Find where the given text appears and provide that cell's center as (x, y) coordinate. 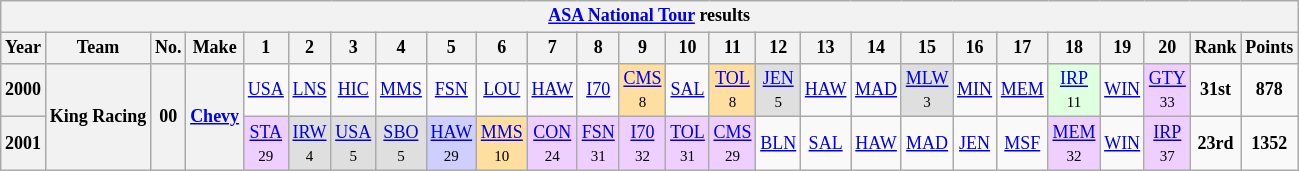
10 (688, 48)
Make (215, 48)
MLW3 (926, 90)
Team (98, 48)
Rank (1216, 48)
MEM (1022, 90)
20 (1167, 48)
2001 (24, 144)
MSF (1022, 144)
MEM32 (1074, 144)
14 (876, 48)
19 (1122, 48)
Points (1270, 48)
CMS29 (732, 144)
13 (826, 48)
Chevy (215, 116)
17 (1022, 48)
FSN31 (598, 144)
BLN (778, 144)
LOU (502, 90)
GTY33 (1167, 90)
1352 (1270, 144)
IRP11 (1074, 90)
00 (168, 116)
1 (266, 48)
No. (168, 48)
12 (778, 48)
MMS10 (502, 144)
IRP37 (1167, 144)
CON24 (552, 144)
STA29 (266, 144)
878 (1270, 90)
USA (266, 90)
23rd (1216, 144)
18 (1074, 48)
TOL31 (688, 144)
2000 (24, 90)
LNS (310, 90)
I70 (598, 90)
Year (24, 48)
FSN (451, 90)
5 (451, 48)
8 (598, 48)
3 (354, 48)
2 (310, 48)
7 (552, 48)
9 (642, 48)
TOL8 (732, 90)
4 (402, 48)
11 (732, 48)
SBO5 (402, 144)
6 (502, 48)
King Racing (98, 116)
MIN (975, 90)
16 (975, 48)
HAW29 (451, 144)
CMS8 (642, 90)
MMS (402, 90)
IRW4 (310, 144)
USA5 (354, 144)
15 (926, 48)
ASA National Tour results (650, 16)
31st (1216, 90)
JEN5 (778, 90)
I7032 (642, 144)
JEN (975, 144)
HIC (354, 90)
